Search for the cell housing the specified text and yield its [x, y] center coordinate. 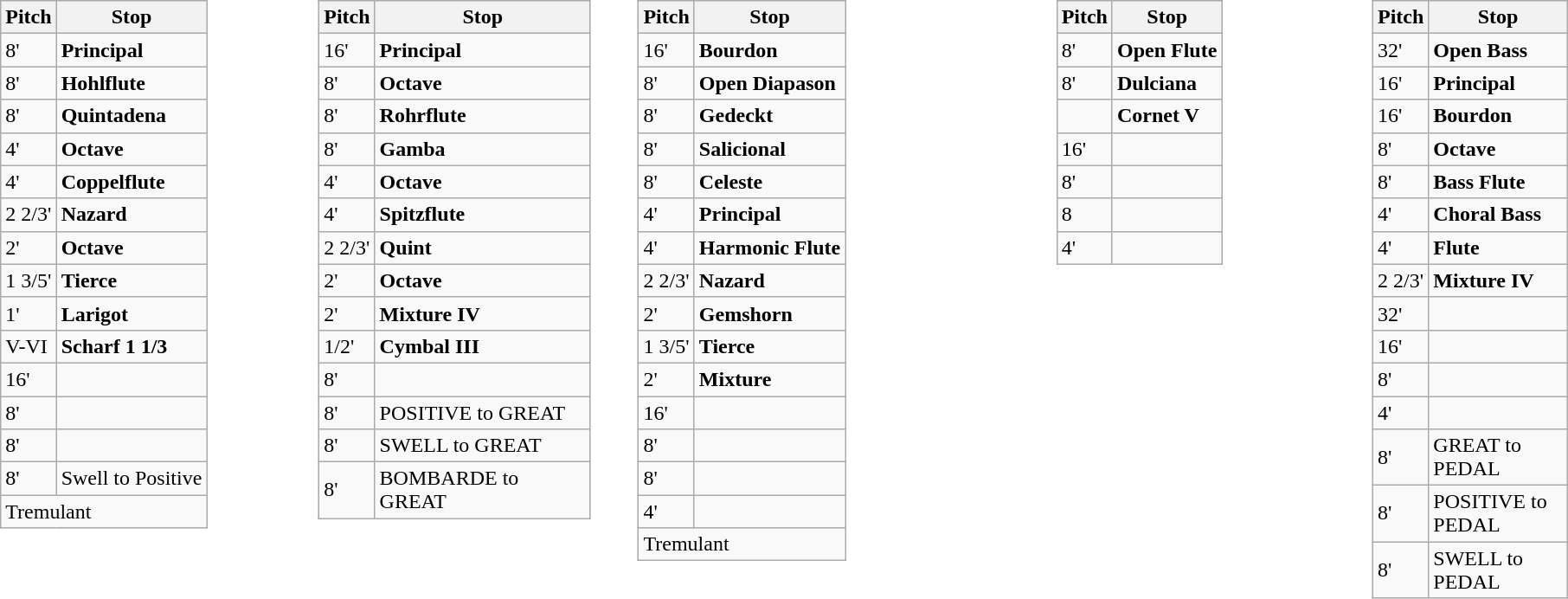
1/2' [347, 346]
SWELL to GREAT [483, 446]
Dulciana [1166, 83]
Spitzflute [483, 215]
Harmonic Flute [769, 248]
Salicional [769, 149]
Gemshorn [769, 313]
Mixture [769, 379]
Hohlflute [132, 83]
POSITIVE to PEDAL [1498, 514]
POSITIVE to GREAT [483, 413]
Cornet V [1166, 116]
1' [29, 313]
Cymbal III [483, 346]
Flute [1498, 248]
SWELL to PEDAL [1498, 570]
Scharf 1 1/3 [132, 346]
Open Flute [1166, 50]
Rohrflute [483, 116]
V-VI [29, 346]
Celeste [769, 182]
Gamba [483, 149]
Quintadena [132, 116]
8 [1084, 215]
Gedeckt [769, 116]
Bass Flute [1498, 182]
BOMBARDE to GREAT [483, 490]
Open Bass [1498, 50]
Coppelflute [132, 182]
GREAT to PEDAL [1498, 457]
Swell to Positive [132, 479]
Choral Bass [1498, 215]
Larigot [132, 313]
Open Diapason [769, 83]
Quint [483, 248]
